Find where the given text appears and provide that cell's center as [x, y] coordinate. 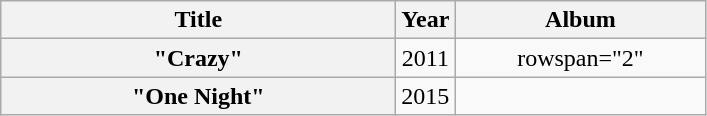
2011 [426, 58]
rowspan="2" [580, 58]
Album [580, 20]
2015 [426, 96]
Year [426, 20]
"Crazy" [198, 58]
Title [198, 20]
"One Night" [198, 96]
